Locate the cell with the specified text and output its [x, y] center coordinate. 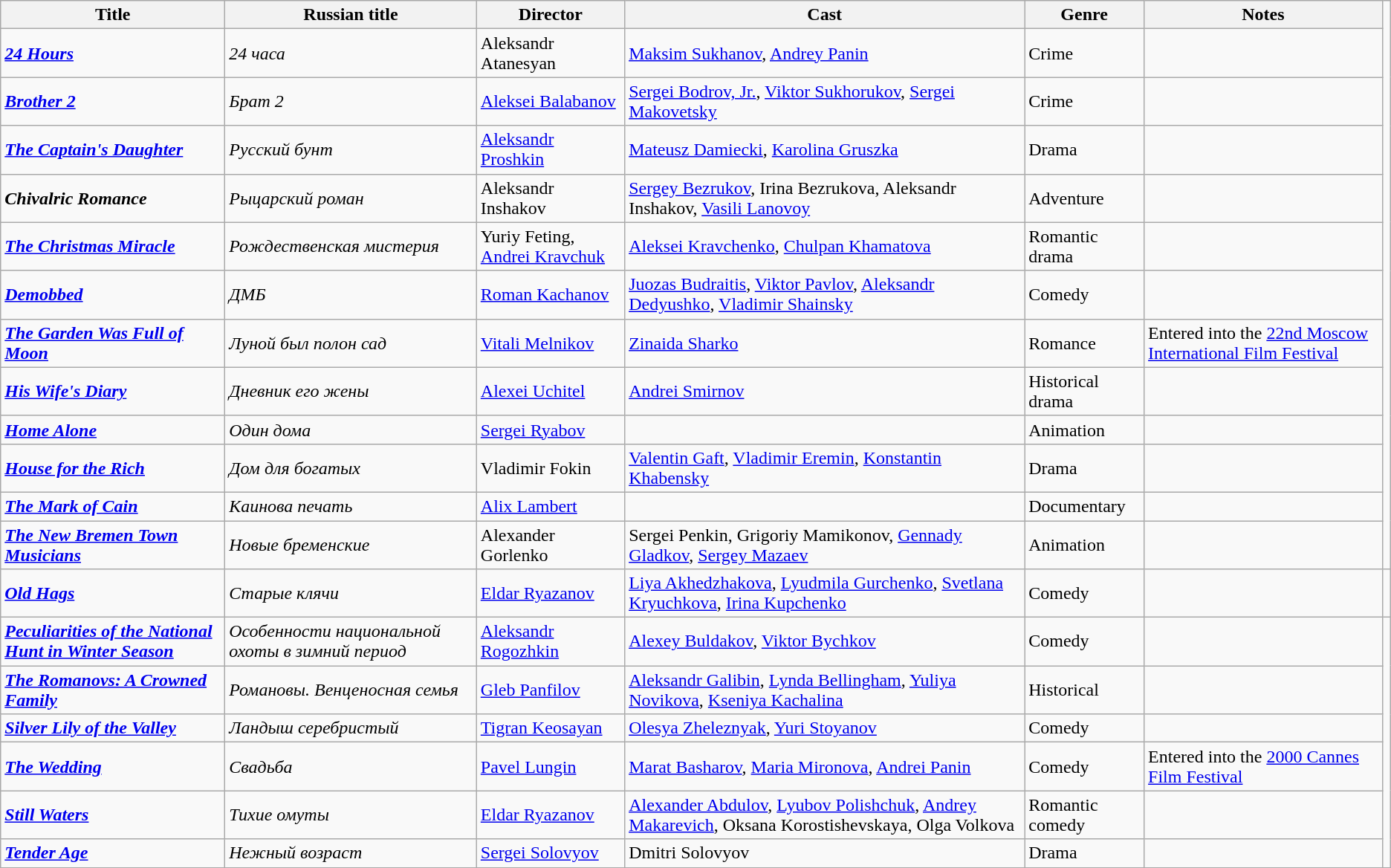
Alix Lambert [550, 506]
Tigran Keosayan [550, 728]
Свадьба [351, 767]
Русский бунт [351, 150]
Alexander Gorlenko [550, 544]
Liya Akhedzhakova, Lyudmila Gurchenko, Svetlana Kryuchkova, Irina Kupchenko [825, 593]
Sergei Bodrov, Jr., Viktor Sukhorukov, Sergei Makovetsky [825, 101]
Adventure [1085, 198]
Тихие омуты [351, 814]
Genre [1085, 15]
Maksim Sukhanov, Andrey Panin [825, 54]
Roman Kachanov [550, 294]
Брат 2 [351, 101]
Alexander Abdulov, Lyubov Polishchuk, Andrey Makarevich, Oksana Korostishevskaya, Olga Volkova [825, 814]
Historical drama [1085, 391]
Zinaida Sharko [825, 343]
Demobbed [113, 294]
Sergei Solovyov [550, 853]
Aleksandr Atanesyan [550, 54]
The Garden Was Full of Moon [113, 343]
Russian title [351, 15]
Documentary [1085, 506]
House for the Rich [113, 468]
Yuriy Feting, Andrei Kravchuk [550, 247]
The Wedding [113, 767]
Романовы. Венценосная семья [351, 690]
Sergei Penkin, Grigoriy Mamikonov, Gennady Gladkov, Sergey Mazaev [825, 544]
24 часа [351, 54]
Romance [1085, 343]
Mateusz Damiecki, Karolina Gruszka [825, 150]
ДМБ [351, 294]
Title [113, 15]
Romantic comedy [1085, 814]
Historical [1085, 690]
Tender Age [113, 853]
Луной был полон сад [351, 343]
Aleksei Kravchenko, Chulpan Khamatova [825, 247]
Aleksandr Proshkin [550, 150]
Дневник его жены [351, 391]
24 Hours [113, 54]
Director [550, 15]
Ландыш серебристый [351, 728]
The Romanovs: A Crowned Family [113, 690]
The Captain's Daughter [113, 150]
Entered into the 22nd Moscow International Film Festival [1263, 343]
Notes [1263, 15]
Aleksandr Inshakov [550, 198]
Один дома [351, 430]
Aleksandr Rogozhkin [550, 642]
Sergei Ryabov [550, 430]
Рыцарский роман [351, 198]
Новые бременские [351, 544]
Sergey Bezrukov, Irina Bezrukova, Aleksandr Inshakov, Vasili Lanovoy [825, 198]
Juozas Budraitis, Viktor Pavlov, Aleksandr Dedyushko, Vladimir Shainsky [825, 294]
Особенности национальной охоты в зимний период [351, 642]
Andrei Smirnov [825, 391]
His Wife's Diary [113, 391]
Каинова печать [351, 506]
Marat Basharov, Maria Mironova, Andrei Panin [825, 767]
Aleksandr Galibin, Lynda Bellingham, Yuliya Novikova, Kseniya Kachalina [825, 690]
Cast [825, 15]
The New Bremen Town Musicians [113, 544]
Рождественская мистерия [351, 247]
Olesya Zheleznyak, Yuri Stoyanov [825, 728]
Old Hags [113, 593]
Pavel Lungin [550, 767]
Vladimir Fokin [550, 468]
Нежный возраст [351, 853]
Alexei Uchitel [550, 391]
Старые клячи [351, 593]
The Christmas Miracle [113, 247]
Still Waters [113, 814]
Gleb Panfilov [550, 690]
The Mark of Cain [113, 506]
Aleksei Balabanov [550, 101]
Romantic drama [1085, 247]
Silver Lily of the Valley [113, 728]
Home Alone [113, 430]
Dmitri Solovyov [825, 853]
Alexey Buldakov, Viktor Bychkov [825, 642]
Valentin Gaft, Vladimir Eremin, Konstantin Khabensky [825, 468]
Brother 2 [113, 101]
Chivalric Romance [113, 198]
Vitali Melnikov [550, 343]
Дом для богатых [351, 468]
Peculiarities of the National Hunt in Winter Season [113, 642]
Entered into the 2000 Cannes Film Festival [1263, 767]
